For the text-containing cell, return its midpoint in (x, y) coordinate format. 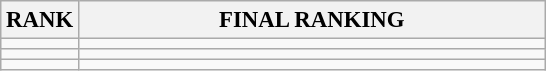
FINAL RANKING (312, 20)
RANK (40, 20)
